Pinpoint the cell where the given text exists, returning its (X, Y) midpoint coordinate. 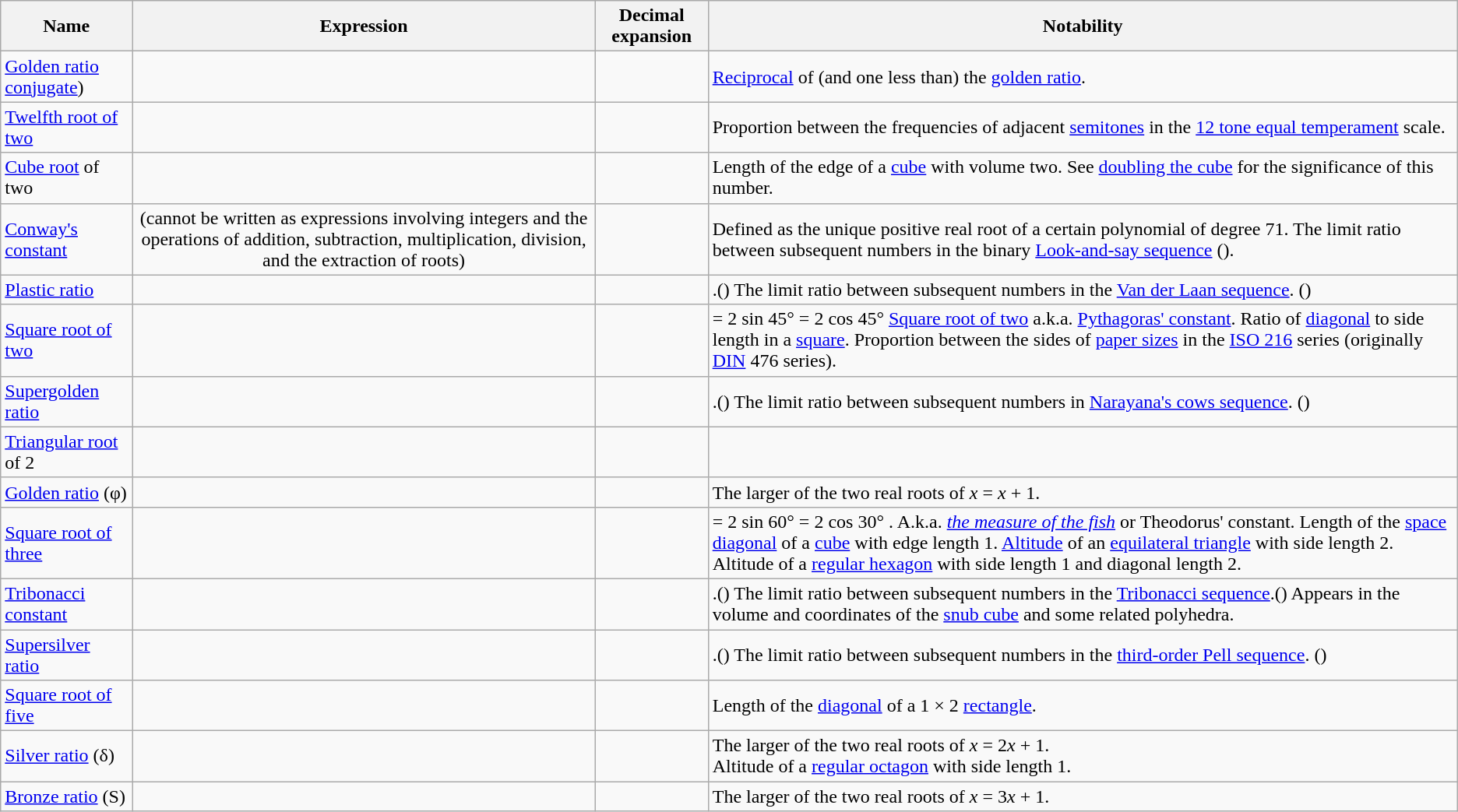
Triangular root of 2 (67, 452)
Expression (364, 26)
Supersilver ratio (67, 654)
Conway's constant (67, 239)
Tribonacci constant (67, 604)
.() The limit ratio between subsequent numbers in the Van der Laan sequence. () (1083, 290)
Length of the edge of a cube with volume two. See doubling the cube for the significance of this number. (1083, 178)
Twelfth root of two (67, 128)
Square root of five (67, 705)
Supergolden ratio (67, 402)
Length of the diagonal of a 1 × 2 rectangle. (1083, 705)
Reciprocal of (and one less than) the golden ratio. (1083, 76)
.() The limit ratio between subsequent numbers in Narayana's cows sequence. () (1083, 402)
Silver ratio (δ) (67, 757)
The larger of the two real roots of x = x + 1. (1083, 492)
The larger of the two real roots of x = 3x + 1. (1083, 796)
Square root of two (67, 340)
Name (67, 26)
The larger of the two real roots of x = 2x + 1. Altitude of a regular octagon with side length 1. (1083, 757)
Cube root of two (67, 178)
Plastic ratio (67, 290)
Golden ratio conjugate) (67, 76)
Notability (1083, 26)
Decimal expansion (651, 26)
Proportion between the frequencies of adjacent semitones in the 12 tone equal temperament scale. (1083, 128)
Golden ratio (φ) (67, 492)
.() The limit ratio between subsequent numbers in the third-order Pell sequence. () (1083, 654)
Square root of three (67, 543)
Bronze ratio (S) (67, 796)
